Scan for the cell matching the given text and deliver its (x, y) coordinate at center. 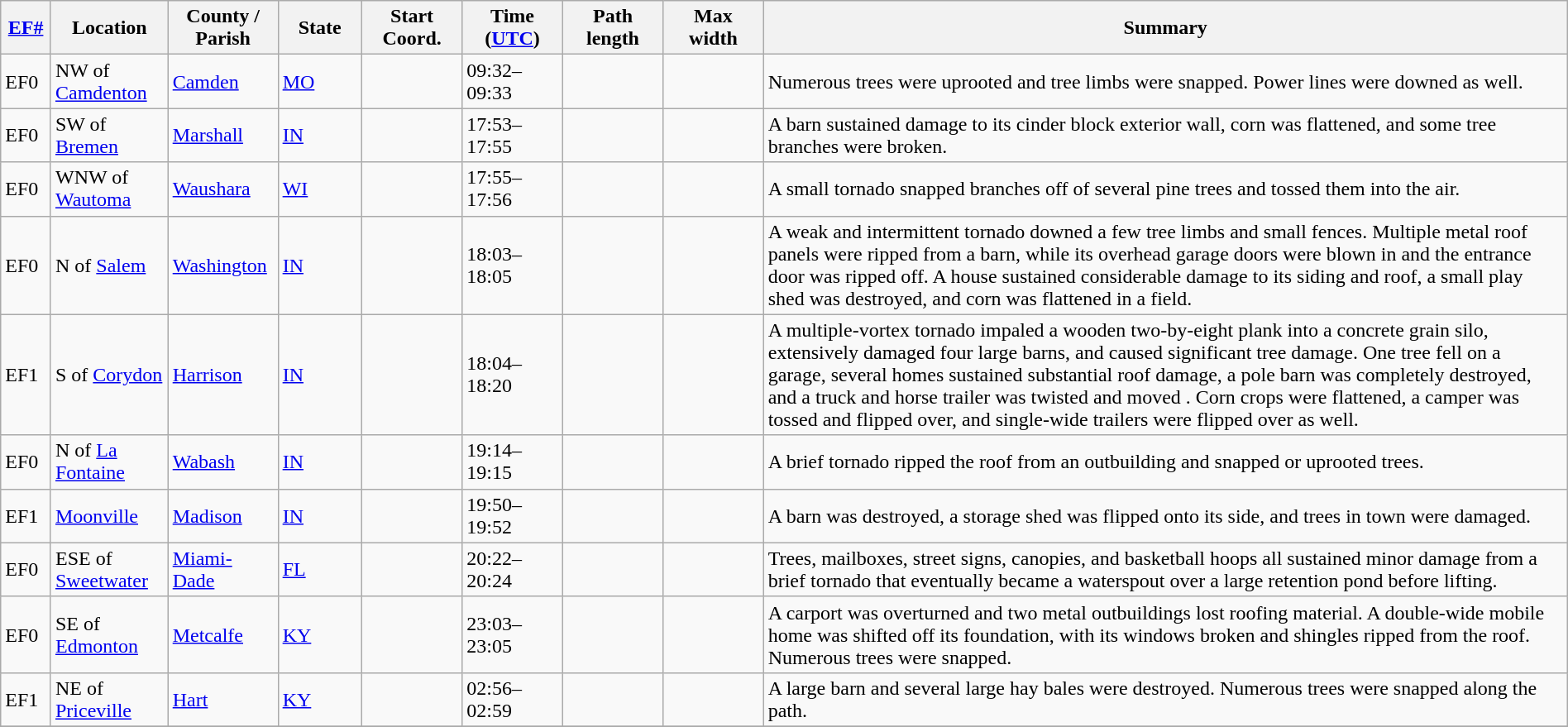
A barn sustained damage to its cinder block exterior wall, corn was flattened, and some tree branches were broken. (1165, 136)
Path length (612, 28)
N of La Fontaine (109, 462)
A small tornado snapped branches off of several pine trees and tossed them into the air. (1165, 189)
Wabash (223, 462)
S of Corydon (109, 375)
Numerous trees were uprooted and tree limbs were snapped. Power lines were downed as well. (1165, 81)
Miami-Dade (223, 569)
19:50–19:52 (513, 516)
17:53–17:55 (513, 136)
Summary (1165, 28)
19:14–19:15 (513, 462)
County / Parish (223, 28)
Max width (713, 28)
Washington (223, 265)
A barn was destroyed, a storage shed was flipped onto its side, and trees in town were damaged. (1165, 516)
09:32–09:33 (513, 81)
02:56–02:59 (513, 700)
NW of Camdenton (109, 81)
20:22–20:24 (513, 569)
Location (109, 28)
State (319, 28)
SE of Edmonton (109, 634)
EF# (26, 28)
18:03–18:05 (513, 265)
A large barn and several large hay bales were destroyed. Numerous trees were snapped along the path. (1165, 700)
Marshall (223, 136)
Start Coord. (412, 28)
Time (UTC) (513, 28)
Moonville (109, 516)
Waushara (223, 189)
NE of Priceville (109, 700)
Madison (223, 516)
N of Salem (109, 265)
Camden (223, 81)
17:55–17:56 (513, 189)
Hart (223, 700)
ESE of Sweetwater (109, 569)
23:03–23:05 (513, 634)
WI (319, 189)
Metcalfe (223, 634)
WNW of Wautoma (109, 189)
FL (319, 569)
MO (319, 81)
Harrison (223, 375)
SW of Bremen (109, 136)
18:04–18:20 (513, 375)
A brief tornado ripped the roof from an outbuilding and snapped or uprooted trees. (1165, 462)
